For the text-containing cell, return its midpoint in [x, y] coordinate format. 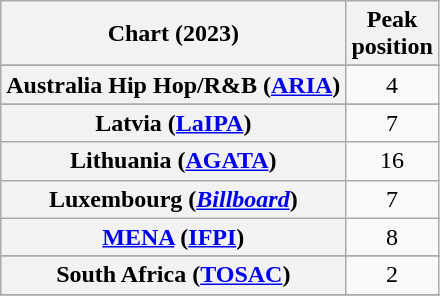
16 [392, 161]
Luxembourg (Billboard) [174, 199]
Latvia (LaIPA) [174, 123]
Australia Hip Hop/R&B (ARIA) [174, 85]
Chart (2023) [174, 34]
Peakposition [392, 34]
MENA (IFPI) [174, 237]
4 [392, 85]
8 [392, 237]
Lithuania (AGATA) [174, 161]
2 [392, 275]
South Africa (TOSAC) [174, 275]
